Determine the (x, y) coordinate at the center of the cell enclosing the given text.  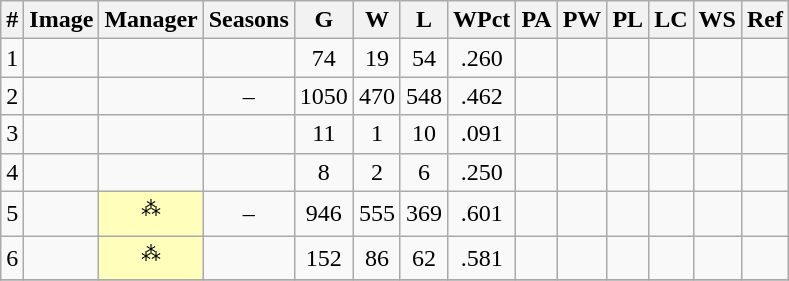
.260 (482, 58)
8 (324, 172)
4 (12, 172)
62 (424, 258)
946 (324, 214)
74 (324, 58)
Seasons (248, 20)
.601 (482, 214)
PW (582, 20)
54 (424, 58)
Manager (151, 20)
19 (376, 58)
PL (628, 20)
5 (12, 214)
Ref (764, 20)
548 (424, 96)
.462 (482, 96)
LC (671, 20)
.581 (482, 258)
555 (376, 214)
1050 (324, 96)
PA (536, 20)
WS (717, 20)
L (424, 20)
152 (324, 258)
86 (376, 258)
11 (324, 134)
3 (12, 134)
# (12, 20)
Image (62, 20)
470 (376, 96)
10 (424, 134)
W (376, 20)
.091 (482, 134)
369 (424, 214)
WPct (482, 20)
G (324, 20)
.250 (482, 172)
